Determine the [x, y] coordinate at the center of the cell enclosing the given text.  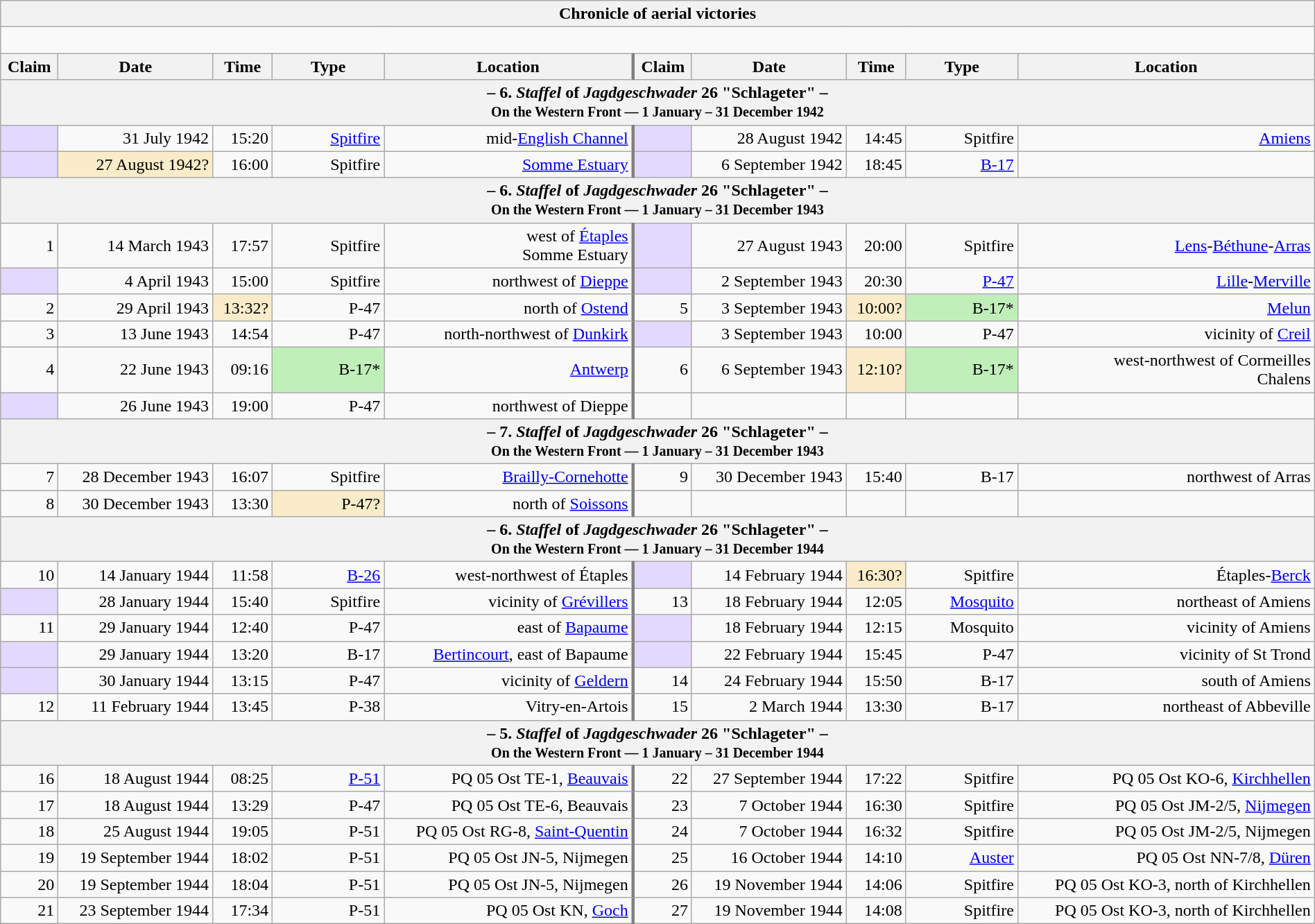
– 6. Staffel of Jagdgeschwader 26 "Schlageter" –On the Western Front — 1 January – 31 December 1942 [657, 103]
18:04 [243, 884]
16 [29, 778]
19:05 [243, 831]
mid-English Channel [509, 138]
4 [29, 369]
14:08 [876, 911]
south of Amiens [1166, 681]
17 [29, 805]
north of Soissons [509, 504]
11 [29, 628]
12:40 [243, 628]
15:50 [876, 681]
11 February 1944 [136, 707]
28 January 1944 [136, 601]
16:30? [876, 575]
10:00? [876, 307]
16:00 [243, 164]
13 [663, 601]
20:30 [876, 281]
Vitry-en-Artois [509, 707]
vicinity of Creil [1166, 334]
17:34 [243, 911]
13 June 1943 [136, 334]
23 [663, 805]
north-northwest of Dunkirk [509, 334]
16:32 [876, 831]
18 [29, 831]
Chronicle of aerial victories [657, 14]
14:06 [876, 884]
7 [29, 477]
5 [663, 307]
24 February 1944 [768, 681]
14 January 1944 [136, 575]
13:29 [243, 805]
17:57 [243, 246]
20 [29, 884]
north of Ostend [509, 307]
25 [663, 857]
10 [29, 575]
16:30 [876, 805]
Melun [1166, 307]
Antwerp [509, 369]
northwest of Arras [1166, 477]
northeast of Abbeville [1166, 707]
29 April 1943 [136, 307]
Somme Estuary [509, 164]
northeast of Amiens [1166, 601]
PQ 05 Ost TE-1, Beauvais [509, 778]
14:45 [876, 138]
15:20 [243, 138]
1 [29, 246]
23 September 1944 [136, 911]
25 August 1944 [136, 831]
18:02 [243, 857]
15:45 [876, 654]
15 [663, 707]
18:45 [876, 164]
19:00 [243, 406]
Brailly-Cornehotte [509, 477]
2 March 1944 [768, 707]
2 [29, 307]
9 [663, 477]
16 October 1944 [768, 857]
24 [663, 831]
27 September 1944 [768, 778]
vicinity of Geldern [509, 681]
13:20 [243, 654]
31 July 1942 [136, 138]
vicinity of Amiens [1166, 628]
4 April 1943 [136, 281]
28 December 1943 [136, 477]
– 7. Staffel of Jagdgeschwader 26 "Schlageter" –On the Western Front — 1 January – 31 December 1943 [657, 441]
vicinity of Grévillers [509, 601]
17:22 [876, 778]
– 5. Staffel of Jagdgeschwader 26 "Schlageter" –On the Western Front — 1 January – 31 December 1944 [657, 742]
15:00 [243, 281]
PQ 05 Ost KN, Goch [509, 911]
PQ 05 Ost TE-6, Beauvais [509, 805]
east of Bapaume [509, 628]
west of ÉtaplesSomme Estuary [509, 246]
14 March 1943 [136, 246]
Auster [961, 857]
12:10? [876, 369]
20:00 [876, 246]
12:15 [876, 628]
3 [29, 334]
Amiens [1166, 138]
26 [663, 884]
14 [663, 681]
P-47? [329, 504]
19 [29, 857]
13:45 [243, 707]
27 August 1943 [768, 246]
11:58 [243, 575]
13:32? [243, 307]
22 February 1944 [768, 654]
6 September 1942 [768, 164]
Bertincourt, east of Bapaume [509, 654]
P-38 [329, 707]
B-26 [329, 575]
PQ 05 Ost NN-7/8, Düren [1166, 857]
08:25 [243, 778]
vicinity of St Trond [1166, 654]
west-northwest of Étaples [509, 575]
27 [663, 911]
12:05 [876, 601]
8 [29, 504]
Lille-Merville [1166, 281]
PQ 05 Ost KO-6, Kirchhellen [1166, 778]
6 [663, 369]
PQ 05 Ost RG-8, Saint-Quentin [509, 831]
09:16 [243, 369]
6 September 1943 [768, 369]
– 6. Staffel of Jagdgeschwader 26 "Schlageter" –On the Western Front — 1 January – 31 December 1943 [657, 200]
21 [29, 911]
16:07 [243, 477]
Lens-Béthune-Arras [1166, 246]
22 [663, 778]
Étaples-Berck [1166, 575]
27 August 1942? [136, 164]
– 6. Staffel of Jagdgeschwader 26 "Schlageter" –On the Western Front — 1 January – 31 December 1944 [657, 540]
26 June 1943 [136, 406]
12 [29, 707]
14:54 [243, 334]
28 August 1942 [768, 138]
13:15 [243, 681]
14 February 1944 [768, 575]
2 September 1943 [768, 281]
22 June 1943 [136, 369]
10:00 [876, 334]
14:10 [876, 857]
30 January 1944 [136, 681]
west-northwest of CormeillesChalens [1166, 369]
